For the text-containing cell, return its midpoint in [x, y] coordinate format. 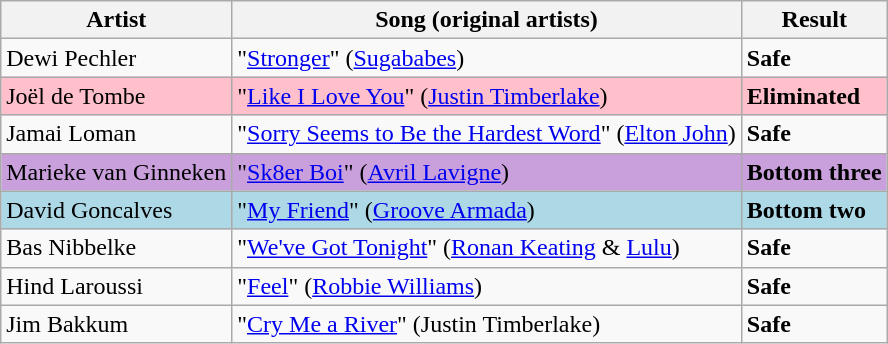
Joël de Tombe [116, 96]
Eliminated [814, 96]
"Like I Love You" (Justin Timberlake) [487, 96]
"We've Got Tonight" (Ronan Keating & Lulu) [487, 248]
Bas Nibbelke [116, 248]
"Feel" (Robbie Williams) [487, 286]
Dewi Pechler [116, 58]
Bottom three [814, 172]
Hind Laroussi [116, 286]
"Stronger" (Sugababes) [487, 58]
"Sk8er Boi" (Avril Lavigne) [487, 172]
"My Friend" (Groove Armada) [487, 210]
David Goncalves [116, 210]
Jamai Loman [116, 134]
"Sorry Seems to Be the Hardest Word" (Elton John) [487, 134]
Marieke van Ginneken [116, 172]
Bottom two [814, 210]
Artist [116, 20]
Jim Bakkum [116, 324]
"Cry Me a River" (Justin Timberlake) [487, 324]
Song (original artists) [487, 20]
Result [814, 20]
